Capture the cell that displays the provided text and extract its [x, y] central coordinate. 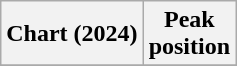
Peakposition [189, 34]
Chart (2024) [72, 34]
